Determine the [x, y] coordinate at the center of the cell enclosing the given text.  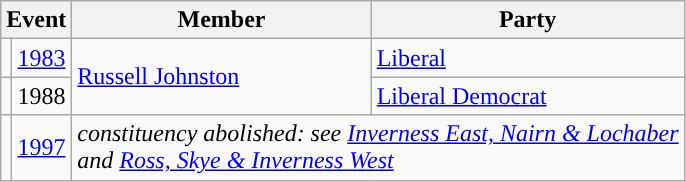
Liberal [528, 58]
Russell Johnston [222, 77]
Party [528, 20]
Event [36, 20]
constituency abolished: see Inverness East, Nairn & Lochaber and Ross, Skye & Inverness West [378, 148]
1997 [42, 148]
Liberal Democrat [528, 96]
Member [222, 20]
1983 [42, 58]
1988 [42, 96]
